Pinpoint the cell where the given text exists, returning its [X, Y] midpoint coordinate. 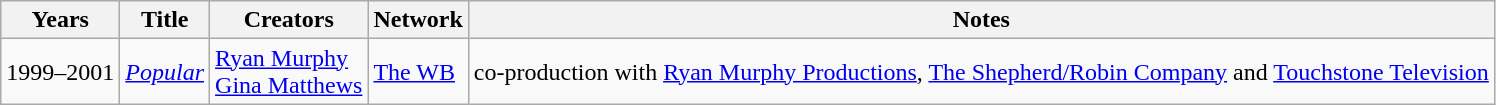
co-production with Ryan Murphy Productions, The Shepherd/Robin Company and Touchstone Television [981, 72]
Notes [981, 20]
1999–2001 [60, 72]
Creators [289, 20]
Years [60, 20]
Network [418, 20]
Popular [165, 72]
Title [165, 20]
Ryan MurphyGina Matthews [289, 72]
The WB [418, 72]
